Determine the [x, y] coordinate at the center of the cell enclosing the given text.  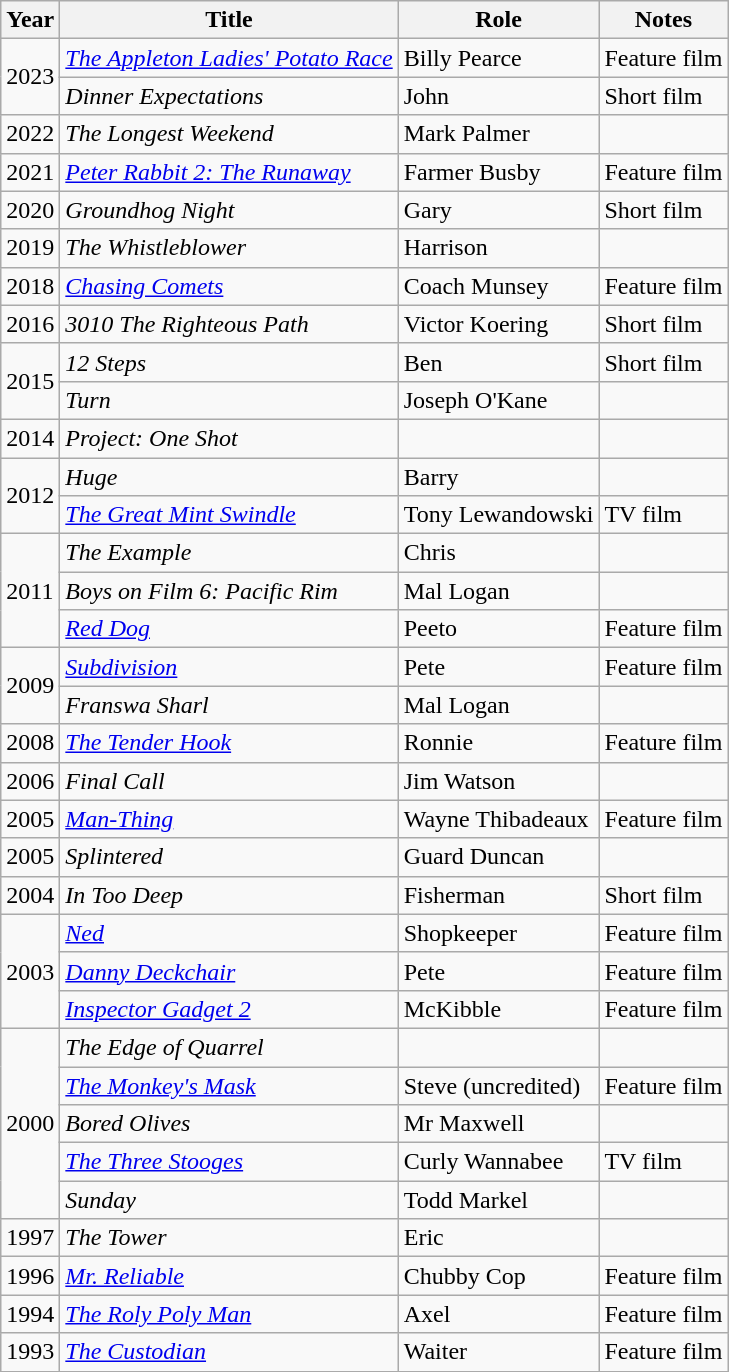
Joseph O'Kane [498, 400]
Shopkeeper [498, 933]
Ned [229, 933]
2012 [30, 496]
1996 [30, 1276]
2011 [30, 591]
Axel [498, 1314]
1994 [30, 1314]
Role [498, 20]
Chasing Comets [229, 286]
Ben [498, 362]
The Three Stooges [229, 1162]
2021 [30, 172]
1997 [30, 1238]
Dinner Expectations [229, 96]
Steve (uncredited) [498, 1085]
Man-Thing [229, 819]
Peter Rabbit 2: The Runaway [229, 172]
Mark Palmer [498, 134]
Chubby Cop [498, 1276]
Sunday [229, 1200]
The Monkey's Mask [229, 1085]
Farmer Busby [498, 172]
The Longest Weekend [229, 134]
John [498, 96]
Waiter [498, 1352]
2006 [30, 781]
Turn [229, 400]
Mr. Reliable [229, 1276]
2015 [30, 381]
Bored Olives [229, 1124]
2022 [30, 134]
The Edge of Quarrel [229, 1047]
The Example [229, 553]
Peeto [498, 629]
The Roly Poly Man [229, 1314]
Year [30, 20]
2003 [30, 971]
Mr Maxwell [498, 1124]
Title [229, 20]
Huge [229, 477]
Red Dog [229, 629]
2004 [30, 895]
The Tender Hook [229, 743]
2000 [30, 1123]
2023 [30, 77]
Eric [498, 1238]
Guard Duncan [498, 857]
Tony Lewandowski [498, 515]
Barry [498, 477]
In Too Deep [229, 895]
Chris [498, 553]
2014 [30, 438]
Splintered [229, 857]
The Great Mint Swindle [229, 515]
Jim Watson [498, 781]
Victor Koering [498, 324]
Harrison [498, 248]
2016 [30, 324]
Fisherman [498, 895]
McKibble [498, 1009]
Ronnie [498, 743]
Billy Pearce [498, 58]
Franswa Sharl [229, 705]
2019 [30, 248]
2009 [30, 686]
Project: One Shot [229, 438]
The Appleton Ladies' Potato Race [229, 58]
Notes [664, 20]
Todd Markel [498, 1200]
The Whistleblower [229, 248]
Coach Munsey [498, 286]
Inspector Gadget 2 [229, 1009]
12 Steps [229, 362]
The Custodian [229, 1352]
2018 [30, 286]
Curly Wannabee [498, 1162]
Boys on Film 6: Pacific Rim [229, 591]
3010 The Righteous Path [229, 324]
Wayne Thibadeaux [498, 819]
The Tower [229, 1238]
Groundhog Night [229, 210]
2008 [30, 743]
Danny Deckchair [229, 971]
1993 [30, 1352]
Subdivision [229, 667]
Final Call [229, 781]
2020 [30, 210]
Gary [498, 210]
